Scan for the cell matching the given text and deliver its (x, y) coordinate at center. 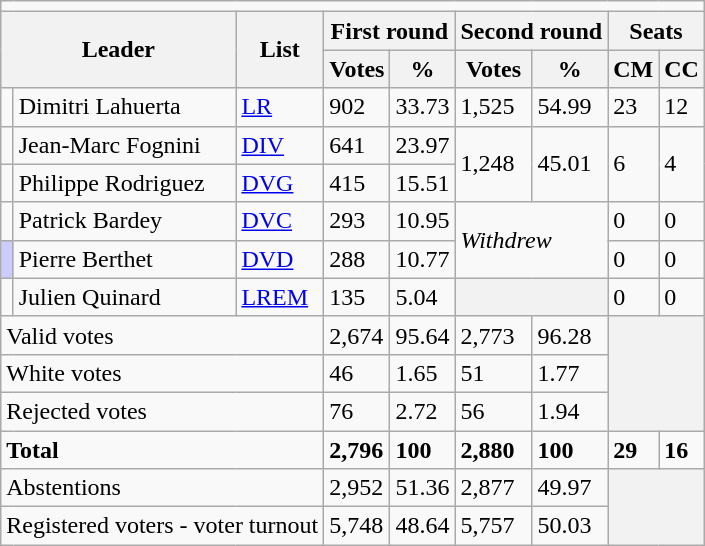
76 (357, 411)
5.04 (422, 297)
12 (682, 107)
1.65 (422, 373)
135 (357, 297)
Pierre Berthet (124, 259)
46 (357, 373)
415 (357, 183)
902 (357, 107)
29 (634, 449)
288 (357, 259)
641 (357, 145)
1.94 (570, 411)
Valid votes (162, 335)
Withdrew (532, 240)
1.77 (570, 373)
LREM (280, 297)
Seats (656, 31)
List (280, 50)
45.01 (570, 164)
White votes (162, 373)
293 (357, 221)
5,757 (494, 526)
Rejected votes (162, 411)
2,773 (494, 335)
Leader (118, 50)
1,248 (494, 164)
Second round (532, 31)
23.97 (422, 145)
Philippe Rodriguez (124, 183)
CM (634, 69)
10.95 (422, 221)
DIV (280, 145)
DVG (280, 183)
50.03 (570, 526)
49.97 (570, 488)
2,880 (494, 449)
Registered voters - voter turnout (162, 526)
1,525 (494, 107)
Abstentions (162, 488)
4 (682, 164)
23 (634, 107)
2,952 (357, 488)
DVD (280, 259)
2,674 (357, 335)
Julien Quinard (124, 297)
16 (682, 449)
DVC (280, 221)
5,748 (357, 526)
CC (682, 69)
95.64 (422, 335)
Dimitri Lahuerta (124, 107)
10.77 (422, 259)
54.99 (570, 107)
15.51 (422, 183)
56 (494, 411)
33.73 (422, 107)
Jean-Marc Fognini (124, 145)
Patrick Bardey (124, 221)
2,796 (357, 449)
51.36 (422, 488)
Total (162, 449)
LR (280, 107)
2.72 (422, 411)
51 (494, 373)
96.28 (570, 335)
48.64 (422, 526)
2,877 (494, 488)
6 (634, 164)
First round (390, 31)
